Scan for the cell matching the given text and deliver its (X, Y) coordinate at center. 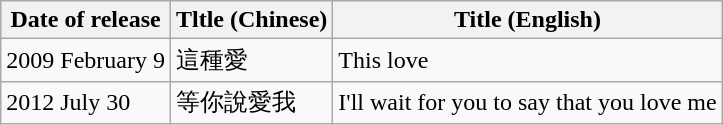
Date of release (86, 20)
Tltle (Chinese) (251, 20)
I'll wait for you to say that you love me (528, 102)
This love (528, 60)
Title (English) (528, 20)
這種愛 (251, 60)
等你說愛我 (251, 102)
2009 February 9 (86, 60)
2012 July 30 (86, 102)
